For the text-containing cell, return its midpoint in [X, Y] coordinate format. 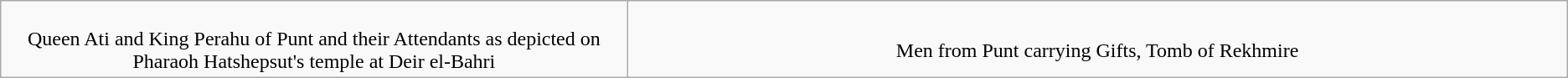
Men from Punt carrying Gifts, Tomb of Rekhmire [1097, 39]
Queen Ati and King Perahu of Punt and their Attendants as depicted on Pharaoh Hatshepsut's temple at Deir el-Bahri [314, 39]
